Output the [x, y] coordinate of the center of the cell containing the given text.  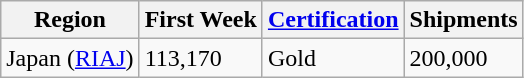
Region [70, 20]
Shipments [464, 20]
Japan (RIAJ) [70, 58]
113,170 [200, 58]
200,000 [464, 58]
Gold [333, 58]
First Week [200, 20]
Certification [333, 20]
